Pinpoint the cell where the given text exists, returning its [x, y] midpoint coordinate. 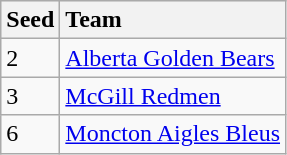
2 [30, 58]
McGill Redmen [173, 96]
6 [30, 134]
3 [30, 96]
Moncton Aigles Bleus [173, 134]
Team [173, 20]
Seed [30, 20]
Alberta Golden Bears [173, 58]
